Return the [x, y] coordinate for the center point of the cell that contains the specified text.  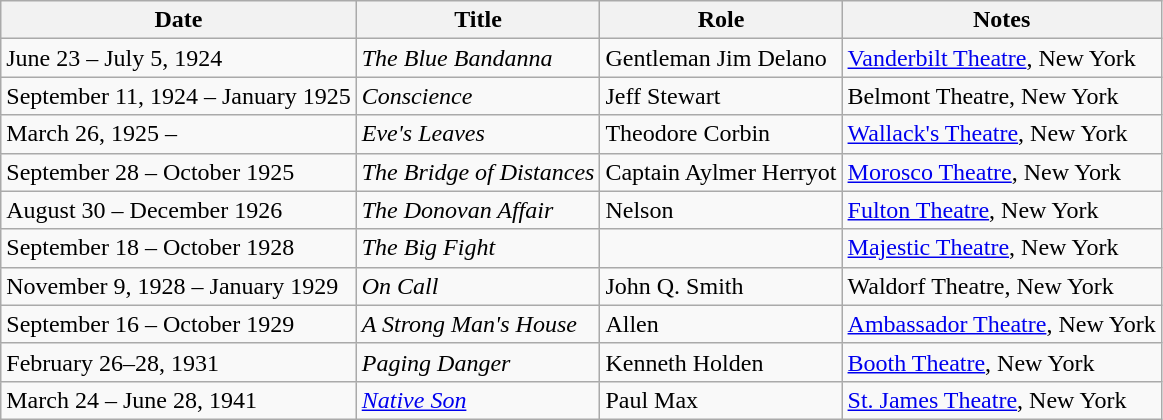
Fulton Theatre, New York [1002, 210]
Notes [1002, 20]
Wallack's Theatre, New York [1002, 134]
Title [478, 20]
March 26, 1925 – [178, 134]
February 26–28, 1931 [178, 362]
Paging Danger [478, 362]
Eve's Leaves [478, 134]
The Bridge of Distances [478, 172]
Jeff Stewart [721, 96]
Kenneth Holden [721, 362]
Morosco Theatre, New York [1002, 172]
Paul Max [721, 400]
Captain Aylmer Herryot [721, 172]
Belmont Theatre, New York [1002, 96]
John Q. Smith [721, 286]
Booth Theatre, New York [1002, 362]
Nelson [721, 210]
June 23 – July 5, 1924 [178, 58]
Conscience [478, 96]
November 9, 1928 – January 1929 [178, 286]
March 24 – June 28, 1941 [178, 400]
St. James Theatre, New York [1002, 400]
September 28 – October 1925 [178, 172]
Majestic Theatre, New York [1002, 248]
The Donovan Affair [478, 210]
September 18 – October 1928 [178, 248]
Role [721, 20]
Ambassador Theatre, New York [1002, 324]
Waldorf Theatre, New York [1002, 286]
Vanderbilt Theatre, New York [1002, 58]
Date [178, 20]
Gentleman Jim Delano [721, 58]
A Strong Man's House [478, 324]
Allen [721, 324]
Theodore Corbin [721, 134]
The Big Fight [478, 248]
September 16 – October 1929 [178, 324]
August 30 – December 1926 [178, 210]
September 11, 1924 – January 1925 [178, 96]
Native Son [478, 400]
The Blue Bandanna [478, 58]
On Call [478, 286]
